Identify which cell holds the provided text, then report its (X, Y) central coordinate. 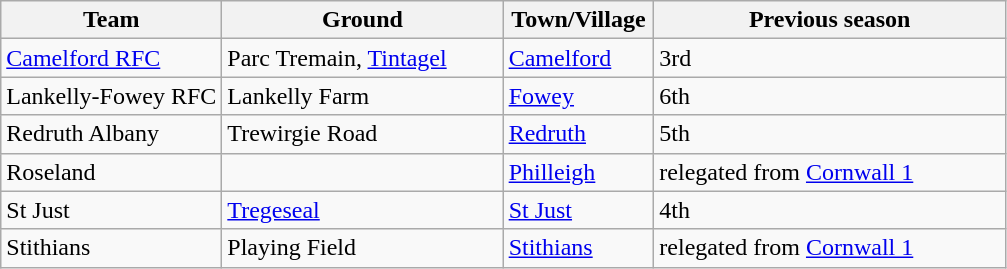
Ground (362, 20)
Trewirgie Road (362, 134)
Town/Village (578, 20)
Roseland (112, 172)
Parc Tremain, Tintagel (362, 58)
Redruth (578, 134)
Redruth Albany (112, 134)
Playing Field (362, 248)
Tregeseal (362, 210)
5th (830, 134)
Team (112, 20)
3rd (830, 58)
Philleigh (578, 172)
Camelford RFC (112, 58)
6th (830, 96)
Previous season (830, 20)
Camelford (578, 58)
Lankelly Farm (362, 96)
Fowey (578, 96)
Lankelly-Fowey RFC (112, 96)
4th (830, 210)
